Determine the [X, Y] coordinate at the center of the cell enclosing the given text.  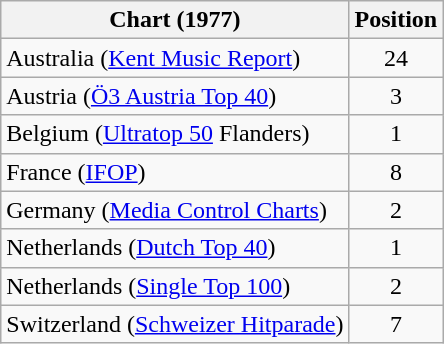
3 [396, 96]
Austria (Ö3 Austria Top 40) [175, 96]
Belgium (Ultratop 50 Flanders) [175, 134]
8 [396, 172]
Germany (Media Control Charts) [175, 210]
Netherlands (Single Top 100) [175, 286]
Position [396, 20]
24 [396, 58]
Netherlands (Dutch Top 40) [175, 248]
Chart (1977) [175, 20]
7 [396, 324]
France (IFOP) [175, 172]
Australia (Kent Music Report) [175, 58]
Switzerland (Schweizer Hitparade) [175, 324]
